Determine the [X, Y] coordinate at the center of the cell enclosing the given text.  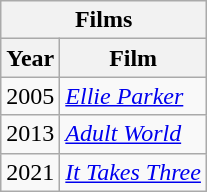
Ellie Parker [134, 96]
Adult World [134, 134]
Year [30, 58]
2021 [30, 172]
Films [104, 20]
2005 [30, 96]
It Takes Three [134, 172]
2013 [30, 134]
Film [134, 58]
